Return the [X, Y] coordinate for the center point of the cell that contains the specified text.  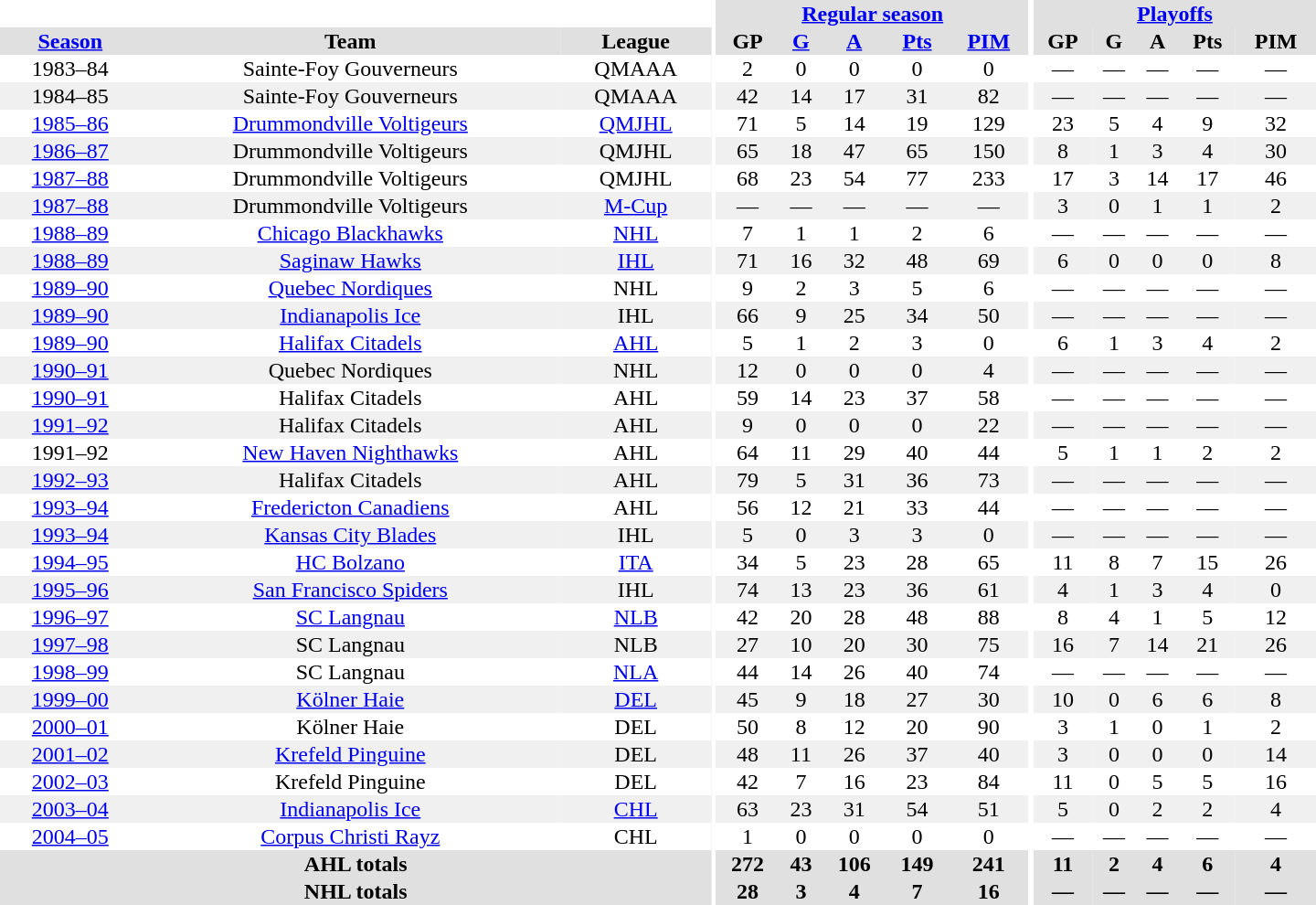
77 [918, 178]
NLA [636, 672]
88 [989, 617]
Corpus Christi Rayz [351, 836]
1994–95 [70, 562]
15 [1207, 562]
58 [989, 398]
Season [70, 41]
63 [748, 809]
46 [1276, 178]
73 [989, 480]
43 [801, 864]
M-Cup [636, 206]
47 [854, 151]
AHL totals [356, 864]
1983–84 [70, 69]
68 [748, 178]
San Francisco Spiders [351, 590]
75 [989, 644]
79 [748, 480]
1998–99 [70, 672]
2004–05 [70, 836]
Playoffs [1175, 14]
1995–96 [70, 590]
Kansas City Blades [351, 535]
233 [989, 178]
56 [748, 507]
1996–97 [70, 617]
1984–85 [70, 96]
1985–86 [70, 123]
51 [989, 809]
Saginaw Hawks [351, 261]
149 [918, 864]
19 [918, 123]
1999–00 [70, 699]
272 [748, 864]
Fredericton Canadiens [351, 507]
13 [801, 590]
1986–87 [70, 151]
2001–02 [70, 754]
33 [918, 507]
106 [854, 864]
ITA [636, 562]
22 [989, 425]
NHL totals [356, 891]
Team [351, 41]
69 [989, 261]
45 [748, 699]
Regular season [873, 14]
59 [748, 398]
League [636, 41]
150 [989, 151]
HC Bolzano [351, 562]
29 [854, 452]
New Haven Nighthawks [351, 452]
2000–01 [70, 727]
1997–98 [70, 644]
90 [989, 727]
84 [989, 782]
25 [854, 315]
2002–03 [70, 782]
241 [989, 864]
61 [989, 590]
Chicago Blackhawks [351, 233]
2003–04 [70, 809]
66 [748, 315]
1992–93 [70, 480]
129 [989, 123]
82 [989, 96]
64 [748, 452]
